Return [X, Y] of the center of cell containing provided text 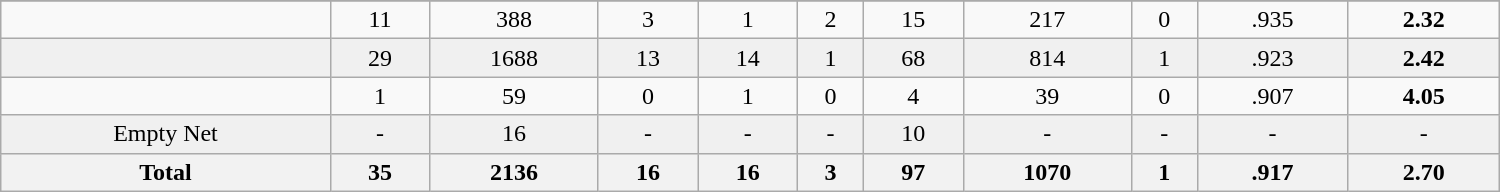
2.42 [1424, 58]
217 [1047, 20]
59 [514, 96]
14 [748, 58]
97 [913, 172]
1688 [514, 58]
.923 [1272, 58]
Empty Net [166, 134]
68 [913, 58]
4.05 [1424, 96]
29 [380, 58]
35 [380, 172]
2.32 [1424, 20]
1070 [1047, 172]
2.70 [1424, 172]
11 [380, 20]
13 [648, 58]
814 [1047, 58]
.907 [1272, 96]
2136 [514, 172]
10 [913, 134]
4 [913, 96]
.935 [1272, 20]
.917 [1272, 172]
39 [1047, 96]
15 [913, 20]
388 [514, 20]
Total [166, 172]
2 [831, 20]
